Capture the cell that displays the provided text and extract its (X, Y) central coordinate. 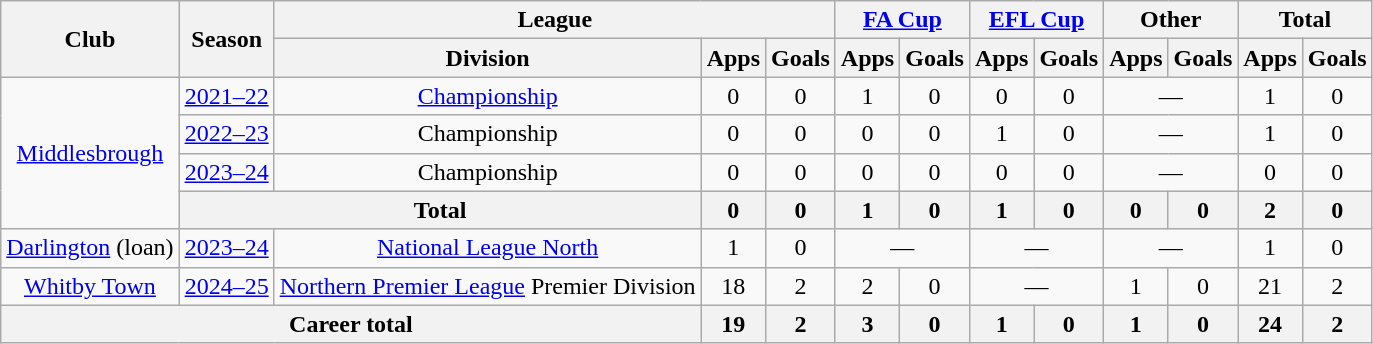
Other (1171, 20)
19 (733, 324)
Northern Premier League Premier Division (488, 286)
21 (1270, 286)
Season (226, 39)
2022–23 (226, 134)
Middlesbrough (90, 153)
Club (90, 39)
League (554, 20)
24 (1270, 324)
2024–25 (226, 286)
3 (867, 324)
Darlington (loan) (90, 248)
National League North (488, 248)
2021–22 (226, 96)
18 (733, 286)
FA Cup (902, 20)
Whitby Town (90, 286)
Career total (351, 324)
Division (488, 58)
EFL Cup (1036, 20)
